Identify which cell holds the provided text, then report its [X, Y] central coordinate. 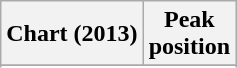
Peakposition [189, 34]
Chart (2013) [72, 34]
